Pinpoint the cell where the given text exists, returning its [x, y] midpoint coordinate. 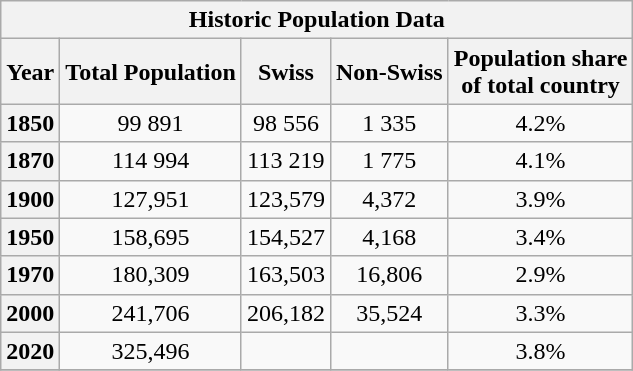
4,168 [389, 237]
3.9% [540, 199]
Year [30, 72]
Swiss [286, 72]
1950 [30, 237]
123,579 [286, 199]
114 994 [151, 161]
98 556 [286, 123]
3.8% [540, 351]
127,951 [151, 199]
4,372 [389, 199]
2020 [30, 351]
158,695 [151, 237]
3.3% [540, 313]
163,503 [286, 275]
1 775 [389, 161]
1970 [30, 275]
325,496 [151, 351]
Population share of total country [540, 72]
35,524 [389, 313]
3.4% [540, 237]
4.2% [540, 123]
206,182 [286, 313]
16,806 [389, 275]
1870 [30, 161]
Total Population [151, 72]
154,527 [286, 237]
99 891 [151, 123]
180,309 [151, 275]
1 335 [389, 123]
1850 [30, 123]
1900 [30, 199]
113 219 [286, 161]
2000 [30, 313]
4.1% [540, 161]
Historic Population Data [317, 20]
Non-Swiss [389, 72]
241,706 [151, 313]
2.9% [540, 275]
